Pinpoint the cell where the given text exists, returning its [X, Y] midpoint coordinate. 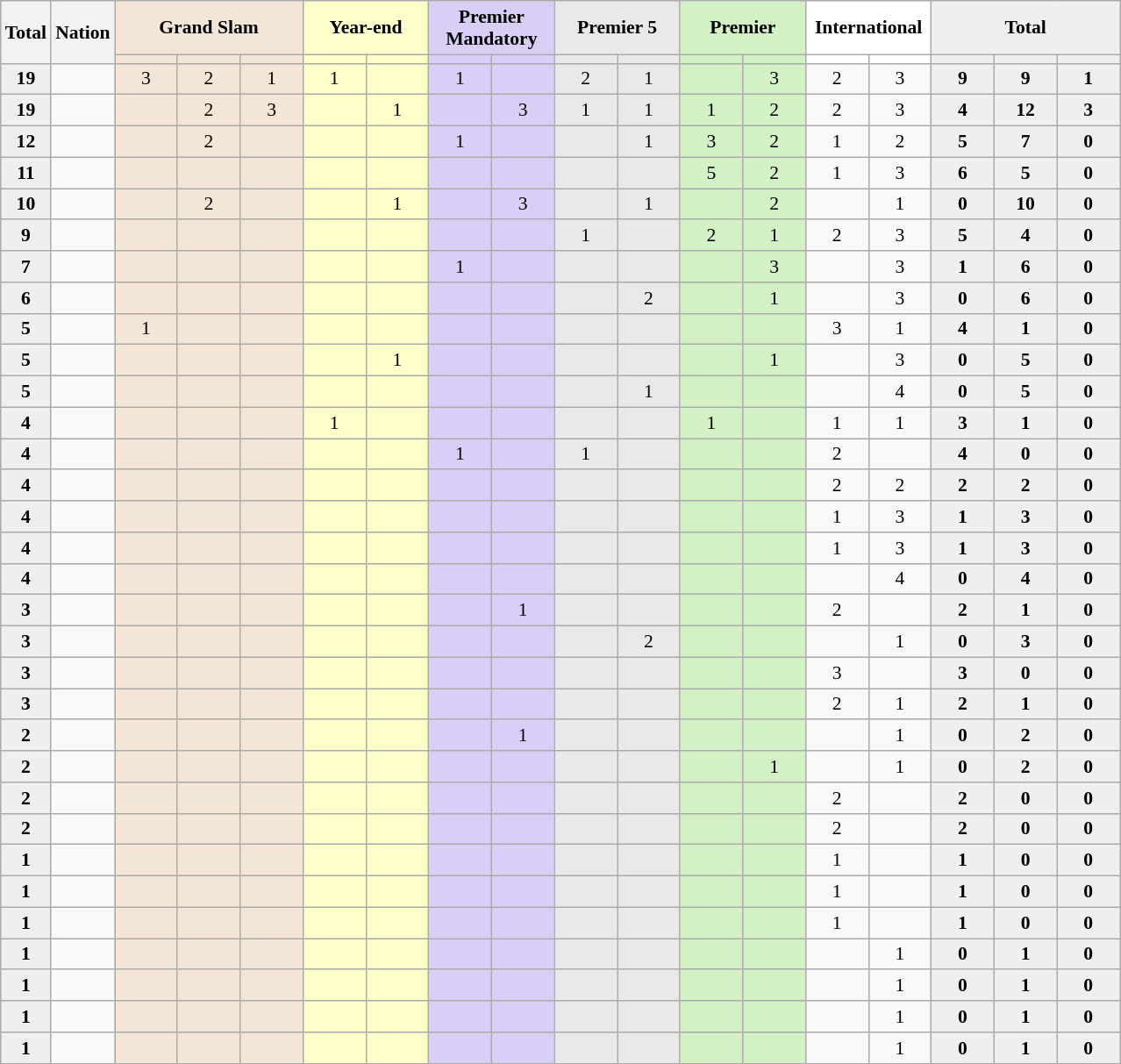
International [868, 28]
Premier Mandatory [491, 28]
Premier [742, 28]
Year-end [365, 28]
Grand Slam [209, 28]
11 [26, 173]
Nation [82, 32]
Premier 5 [618, 28]
